Identify which cell holds the provided text, then report its [X, Y] central coordinate. 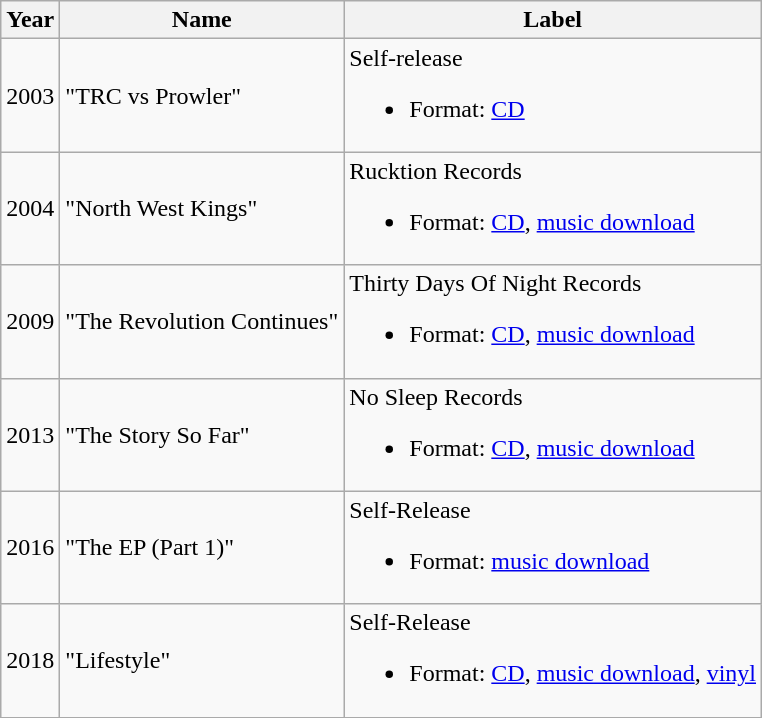
Self-releaseFormat: CD [553, 96]
"The Story So Far" [202, 434]
2018 [30, 660]
2016 [30, 548]
"The Revolution Continues" [202, 322]
Thirty Days Of Night RecordsFormat: CD, music download [553, 322]
No Sleep RecordsFormat: CD, music download [553, 434]
"The EP (Part 1)" [202, 548]
Year [30, 20]
Self-ReleaseFormat: music download [553, 548]
Label [553, 20]
2009 [30, 322]
Rucktion RecordsFormat: CD, music download [553, 208]
2004 [30, 208]
Self-ReleaseFormat: CD, music download, vinyl [553, 660]
"North West Kings" [202, 208]
Name [202, 20]
"Lifestyle" [202, 660]
2013 [30, 434]
"TRC vs Prowler" [202, 96]
2003 [30, 96]
